Scan for the cell matching the given text and deliver its (X, Y) coordinate at center. 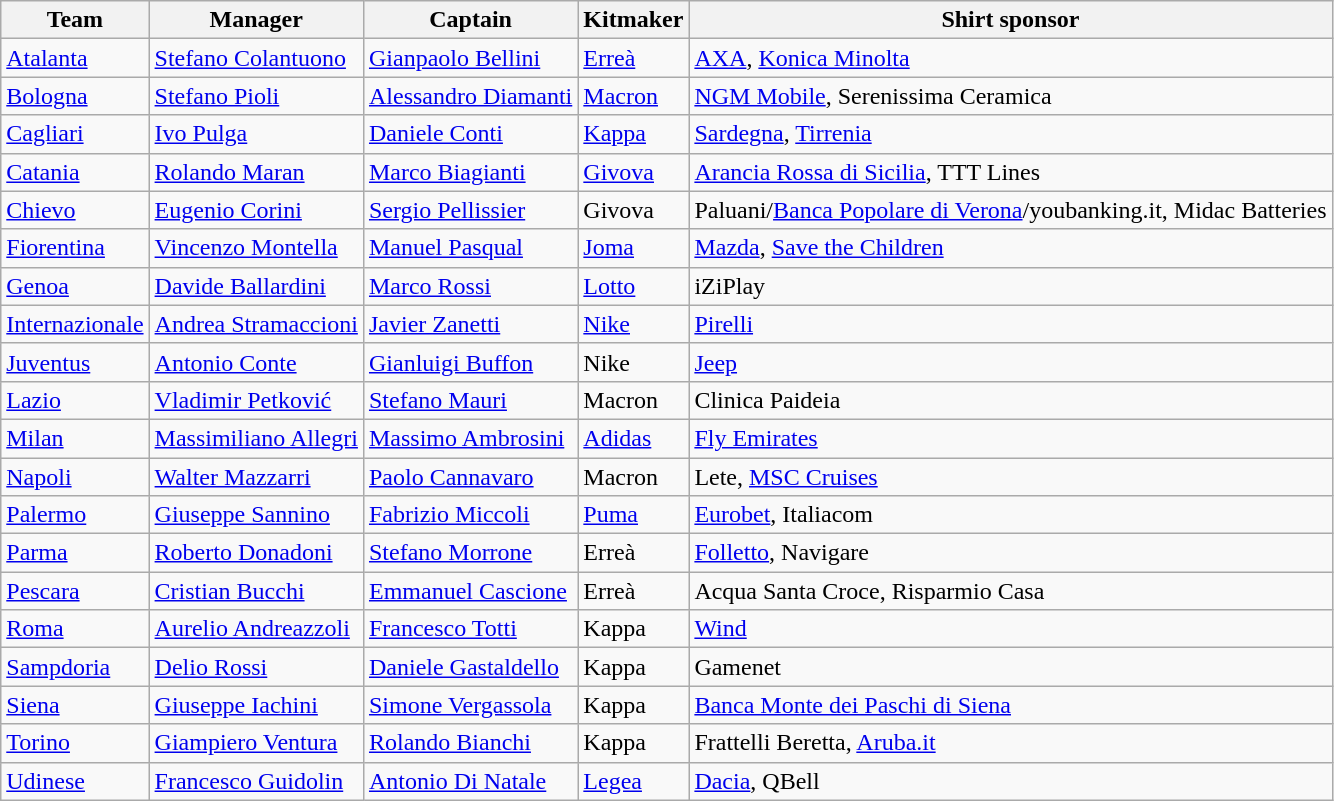
Palermo (75, 515)
Ivo Pulga (256, 134)
Pescara (75, 591)
Catania (75, 172)
Juventus (75, 362)
Emmanuel Cascione (470, 591)
Walter Mazzarri (256, 477)
Aurelio Andreazzoli (256, 629)
Gamenet (1010, 667)
Vincenzo Montella (256, 248)
Stefano Pioli (256, 96)
Kitmaker (634, 20)
Chievo (75, 210)
Udinese (75, 781)
Francesco Totti (470, 629)
Eugenio Corini (256, 210)
Wind (1010, 629)
Adidas (634, 438)
Puma (634, 515)
Manager (256, 20)
Shirt sponsor (1010, 20)
Lazio (75, 400)
Frattelli Beretta, Aruba.it (1010, 743)
Gianluigi Buffon (470, 362)
Marco Rossi (470, 286)
Alessandro Diamanti (470, 96)
Massimiliano Allegri (256, 438)
Mazda, Save the Children (1010, 248)
Bologna (75, 96)
Jeep (1010, 362)
Milan (75, 438)
Vladimir Petković (256, 400)
Siena (75, 705)
AXA, Konica Minolta (1010, 58)
Roberto Donadoni (256, 553)
Sampdoria (75, 667)
Cristian Bucchi (256, 591)
Dacia, QBell (1010, 781)
Stefano Colantuono (256, 58)
Paluani/Banca Popolare di Verona/youbanking.it, Midac Batteries (1010, 210)
Roma (75, 629)
Arancia Rossa di Sicilia, TTT Lines (1010, 172)
Paolo Cannavaro (470, 477)
Francesco Guidolin (256, 781)
Lotto (634, 286)
Simone Vergassola (470, 705)
Team (75, 20)
Giampiero Ventura (256, 743)
Napoli (75, 477)
Delio Rossi (256, 667)
NGM Mobile, Serenissima Ceramica (1010, 96)
Legea (634, 781)
Daniele Conti (470, 134)
Sergio Pellissier (470, 210)
Internazionale (75, 324)
Rolando Maran (256, 172)
Giuseppe Iachini (256, 705)
Clinica Paideia (1010, 400)
Lete, MSC Cruises (1010, 477)
Genoa (75, 286)
Parma (75, 553)
Gianpaolo Bellini (470, 58)
Giuseppe Sannino (256, 515)
Antonio Di Natale (470, 781)
Atalanta (75, 58)
Torino (75, 743)
Cagliari (75, 134)
Fly Emirates (1010, 438)
Banca Monte dei Paschi di Siena (1010, 705)
Manuel Pasqual (470, 248)
Stefano Mauri (470, 400)
Acqua Santa Croce, Risparmio Casa (1010, 591)
Antonio Conte (256, 362)
Sardegna, Tirrenia (1010, 134)
Folletto, Navigare (1010, 553)
Davide Ballardini (256, 286)
Daniele Gastaldello (470, 667)
Fabrizio Miccoli (470, 515)
Javier Zanetti (470, 324)
Joma (634, 248)
Massimo Ambrosini (470, 438)
Eurobet, Italiacom (1010, 515)
Andrea Stramaccioni (256, 324)
Stefano Morrone (470, 553)
Rolando Bianchi (470, 743)
Pirelli (1010, 324)
Marco Biagianti (470, 172)
Captain (470, 20)
iZiPlay (1010, 286)
Fiorentina (75, 248)
